Return the [x, y] coordinate for the center point of the cell that contains the specified text.  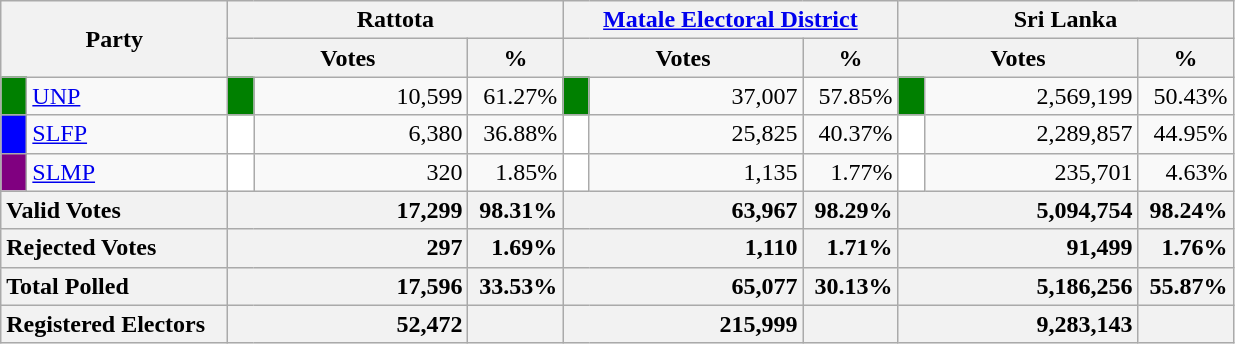
57.85% [850, 96]
52,472 [348, 324]
215,999 [683, 324]
1.71% [850, 248]
235,701 [1031, 172]
Total Polled [114, 286]
Matale Electoral District [730, 20]
1.85% [516, 172]
Sri Lanka [1066, 20]
2,569,199 [1031, 96]
1,135 [696, 172]
30.13% [850, 286]
36.88% [516, 134]
SLMP [128, 172]
4.63% [1186, 172]
9,283,143 [1018, 324]
1,110 [683, 248]
6,380 [361, 134]
91,499 [1018, 248]
1.76% [1186, 248]
33.53% [516, 286]
17,596 [348, 286]
17,299 [348, 210]
UNP [128, 96]
5,094,754 [1018, 210]
320 [361, 172]
98.31% [516, 210]
40.37% [850, 134]
2,289,857 [1031, 134]
25,825 [696, 134]
Rattota [396, 20]
Rejected Votes [114, 248]
Party [114, 39]
55.87% [1186, 286]
297 [348, 248]
37,007 [696, 96]
65,077 [683, 286]
Valid Votes [114, 210]
5,186,256 [1018, 286]
63,967 [683, 210]
61.27% [516, 96]
98.29% [850, 210]
Registered Electors [114, 324]
10,599 [361, 96]
98.24% [1186, 210]
1.77% [850, 172]
50.43% [1186, 96]
44.95% [1186, 134]
SLFP [128, 134]
1.69% [516, 248]
